Return [x, y] of the center of cell containing provided text 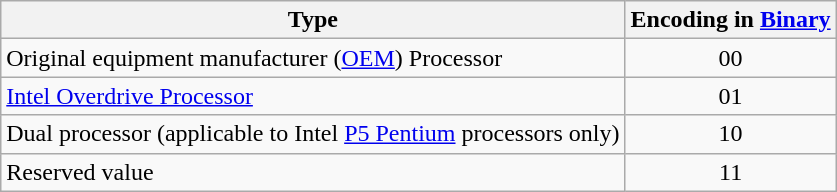
01 [730, 96]
Reserved value [313, 172]
11 [730, 172]
Encoding in Binary [730, 20]
Type [313, 20]
10 [730, 134]
Original equipment manufacturer (OEM) Processor [313, 58]
Intel Overdrive Processor [313, 96]
00 [730, 58]
Dual processor (applicable to Intel P5 Pentium processors only) [313, 134]
